Determine the [x, y] coordinate at the center of the cell enclosing the given text.  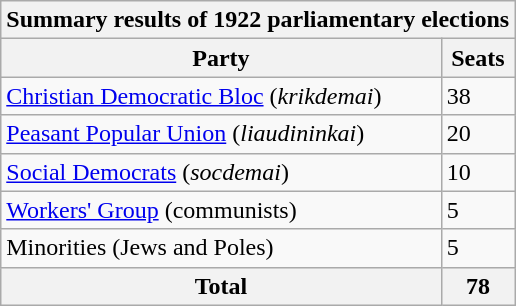
Christian Democratic Bloc (krikdemai) [221, 96]
Summary results of 1922 parliamentary elections [258, 20]
78 [478, 286]
38 [478, 96]
20 [478, 134]
Peasant Popular Union (liaudininkai) [221, 134]
Seats [478, 58]
Total [221, 286]
Social Democrats (socdemai) [221, 172]
Minorities (Jews and Poles) [221, 248]
Workers' Group (communists) [221, 210]
Party [221, 58]
10 [478, 172]
